Provide the (X, Y) coordinate of the cell's center where the given text is located.  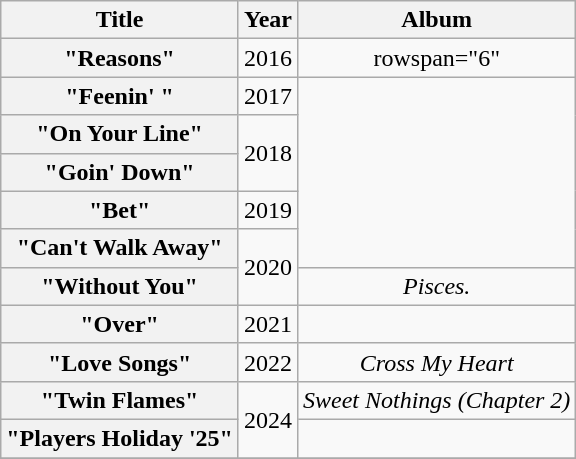
rowspan="6" (437, 58)
Year (268, 20)
"On Your Line" (120, 134)
2022 (268, 362)
2017 (268, 96)
"Can't Walk Away" (120, 248)
"Players Holiday '25" (120, 438)
2020 (268, 267)
2016 (268, 58)
Album (437, 20)
"Without You" (120, 286)
Title (120, 20)
"Reasons" (120, 58)
2018 (268, 153)
"Over" (120, 324)
"Love Songs" (120, 362)
"Goin' Down" (120, 172)
Cross My Heart (437, 362)
2024 (268, 419)
"Bet" (120, 210)
Pisces. (437, 286)
2021 (268, 324)
Sweet Nothings (Chapter 2) (437, 400)
2019 (268, 210)
"Twin Flames" (120, 400)
"Feenin' " (120, 96)
